Determine the (x, y) coordinate at the center of the cell enclosing the given text.  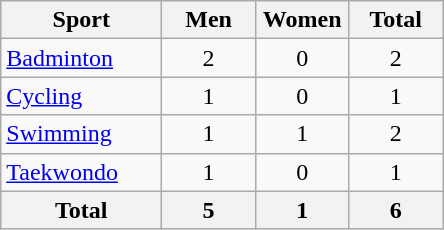
Swimming (82, 134)
Sport (82, 20)
Men (209, 20)
Taekwondo (82, 172)
Badminton (82, 58)
Cycling (82, 96)
Women (302, 20)
6 (396, 210)
5 (209, 210)
